Pinpoint the cell where the given text exists, returning its (X, Y) midpoint coordinate. 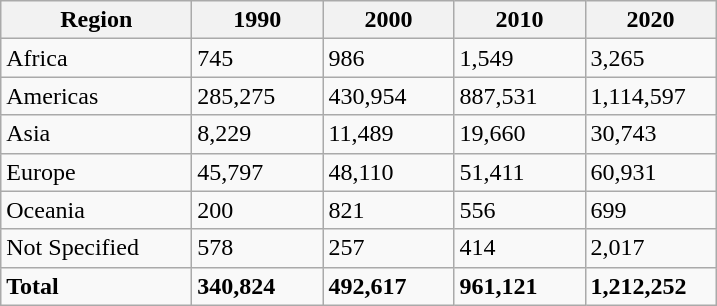
Not Specified (96, 248)
Europe (96, 172)
2020 (650, 20)
60,931 (650, 172)
887,531 (520, 96)
19,660 (520, 134)
8,229 (258, 134)
340,824 (258, 286)
1,114,597 (650, 96)
Asia (96, 134)
699 (650, 210)
Region (96, 20)
492,617 (388, 286)
257 (388, 248)
Oceania (96, 210)
1990 (258, 20)
Total (96, 286)
48,110 (388, 172)
200 (258, 210)
2000 (388, 20)
285,275 (258, 96)
961,121 (520, 286)
1,549 (520, 58)
30,743 (650, 134)
1,212,252 (650, 286)
2010 (520, 20)
Africa (96, 58)
11,489 (388, 134)
45,797 (258, 172)
2,017 (650, 248)
51,411 (520, 172)
986 (388, 58)
430,954 (388, 96)
Americas (96, 96)
578 (258, 248)
745 (258, 58)
821 (388, 210)
414 (520, 248)
3,265 (650, 58)
556 (520, 210)
